Output the [x, y] coordinate of the center of the cell containing the given text.  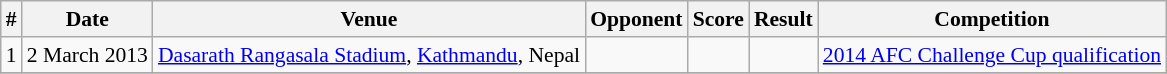
Venue [369, 19]
Dasarath Rangasala Stadium, Kathmandu, Nepal [369, 55]
Competition [992, 19]
Opponent [636, 19]
Result [784, 19]
1 [12, 55]
Date [88, 19]
Score [718, 19]
2 March 2013 [88, 55]
# [12, 19]
2014 AFC Challenge Cup qualification [992, 55]
